Determine the (x, y) coordinate at the center of the cell enclosing the given text.  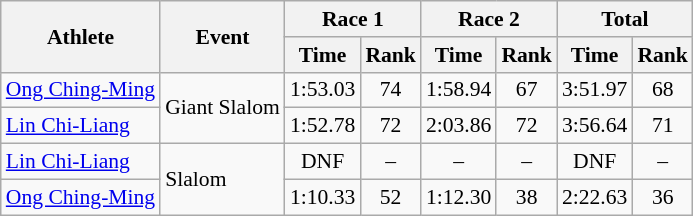
38 (526, 197)
Total (625, 19)
2:03.86 (458, 126)
36 (662, 197)
68 (662, 90)
Slalom (222, 180)
1:52.78 (322, 126)
1:12.30 (458, 197)
Athlete (80, 36)
52 (390, 197)
71 (662, 126)
1:10.33 (322, 197)
1:58.94 (458, 90)
2:22.63 (594, 197)
Race 2 (489, 19)
1:53.03 (322, 90)
Race 1 (353, 19)
74 (390, 90)
Giant Slalom (222, 108)
Event (222, 36)
3:56.64 (594, 126)
3:51.97 (594, 90)
67 (526, 90)
